Locate the cell with the specified text and output its [x, y] center coordinate. 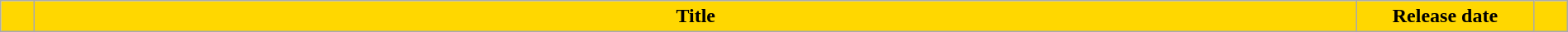
Release date [1446, 16]
Title [696, 16]
